Return (x, y) of the center of cell containing provided text 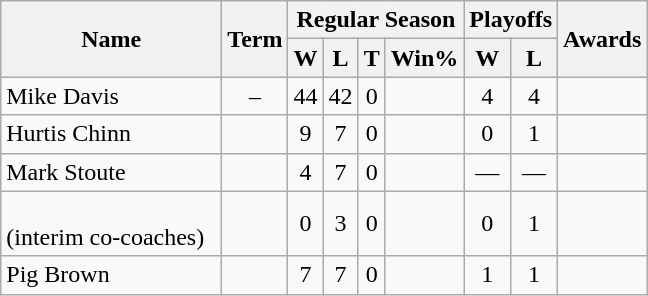
– (255, 96)
Pig Brown (112, 275)
Awards (602, 39)
(interim co-coaches) (112, 224)
Regular Season (376, 20)
Win% (424, 58)
Hurtis Chinn (112, 134)
Playoffs (511, 20)
44 (306, 96)
T (372, 58)
Mark Stoute (112, 172)
3 (340, 224)
Term (255, 39)
Name (112, 39)
9 (306, 134)
Mike Davis (112, 96)
42 (340, 96)
